Detect which cell encompasses the target text, then output its (x, y) center coordinate. 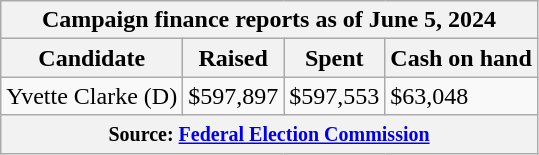
Raised (234, 58)
$63,048 (461, 96)
Source: Federal Election Commission (270, 134)
Cash on hand (461, 58)
$597,897 (234, 96)
Yvette Clarke (D) (92, 96)
Candidate (92, 58)
Campaign finance reports as of June 5, 2024 (270, 20)
$597,553 (334, 96)
Spent (334, 58)
